Locate the cell with the specified text and output its [X, Y] center coordinate. 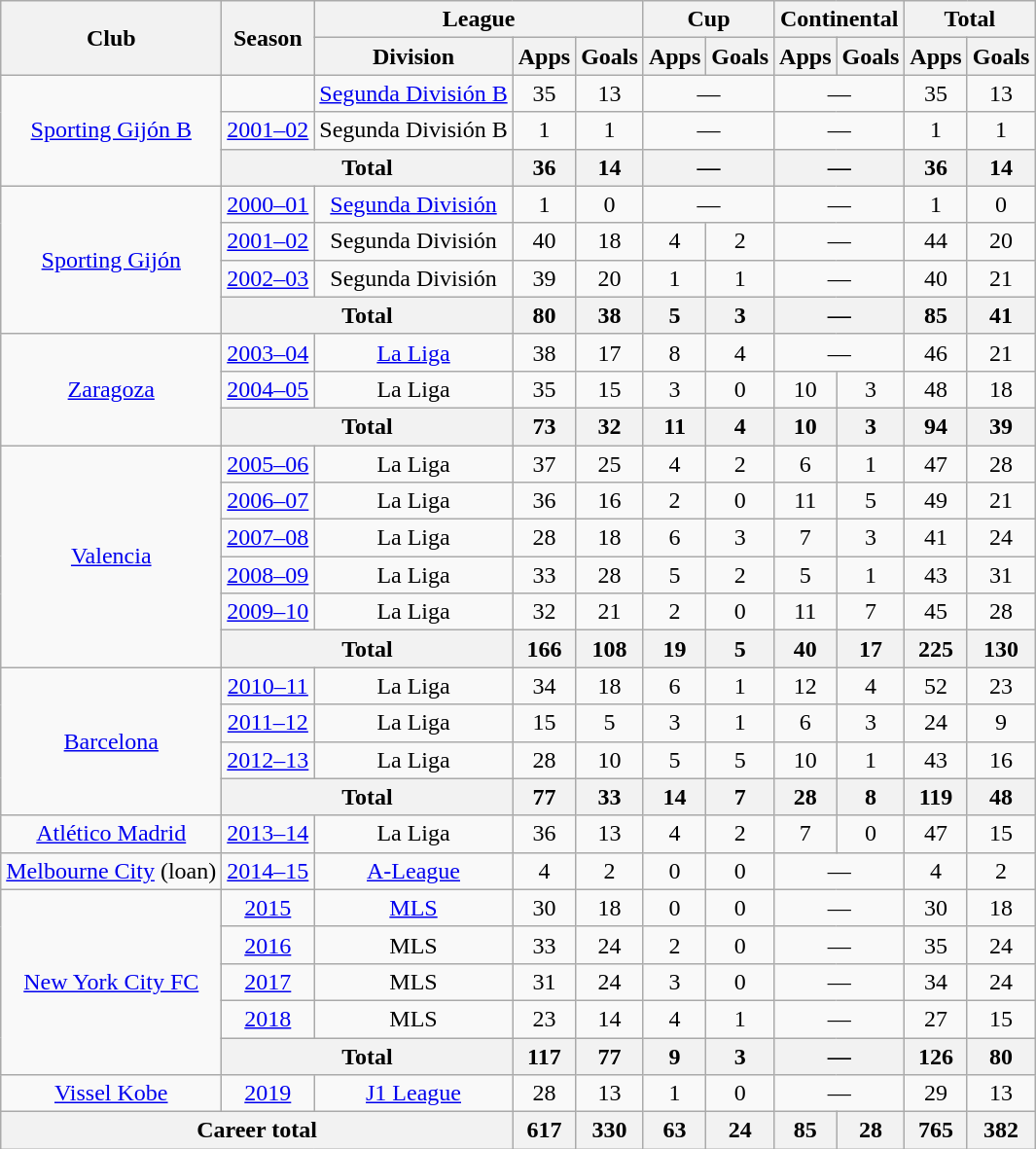
Atlético Madrid [111, 834]
2019 [268, 1094]
126 [936, 1056]
J1 League [413, 1094]
2012–13 [268, 760]
Cup [708, 19]
73 [544, 426]
12 [805, 686]
League [479, 19]
Club [111, 38]
2009–10 [268, 612]
2003–04 [268, 352]
27 [936, 1019]
2010–11 [268, 686]
45 [936, 612]
330 [610, 1131]
382 [1001, 1131]
2004–05 [268, 389]
Melbourne City (loan) [111, 871]
46 [936, 352]
2013–14 [268, 834]
Career total [257, 1131]
2014–15 [268, 871]
2000–01 [268, 204]
52 [936, 686]
2011–12 [268, 723]
765 [936, 1131]
94 [936, 426]
44 [936, 241]
Valencia [111, 557]
2005–06 [268, 464]
2015 [268, 908]
2002–03 [268, 278]
166 [544, 649]
Barcelona [111, 741]
Sporting Gijón [111, 260]
Vissel Kobe [111, 1094]
117 [544, 1056]
25 [610, 464]
29 [936, 1094]
2008–09 [268, 575]
Season [268, 38]
A-League [413, 871]
Division [413, 56]
63 [674, 1131]
2017 [268, 982]
19 [674, 649]
Zaragoza [111, 389]
2006–07 [268, 501]
617 [544, 1131]
2007–08 [268, 538]
37 [544, 464]
130 [1001, 649]
108 [610, 649]
Continental [840, 19]
225 [936, 649]
Sporting Gijón B [111, 130]
New York City FC [111, 982]
2016 [268, 945]
2018 [268, 1019]
119 [936, 797]
49 [936, 501]
